Detect which cell encompasses the target text, then output its [X, Y] center coordinate. 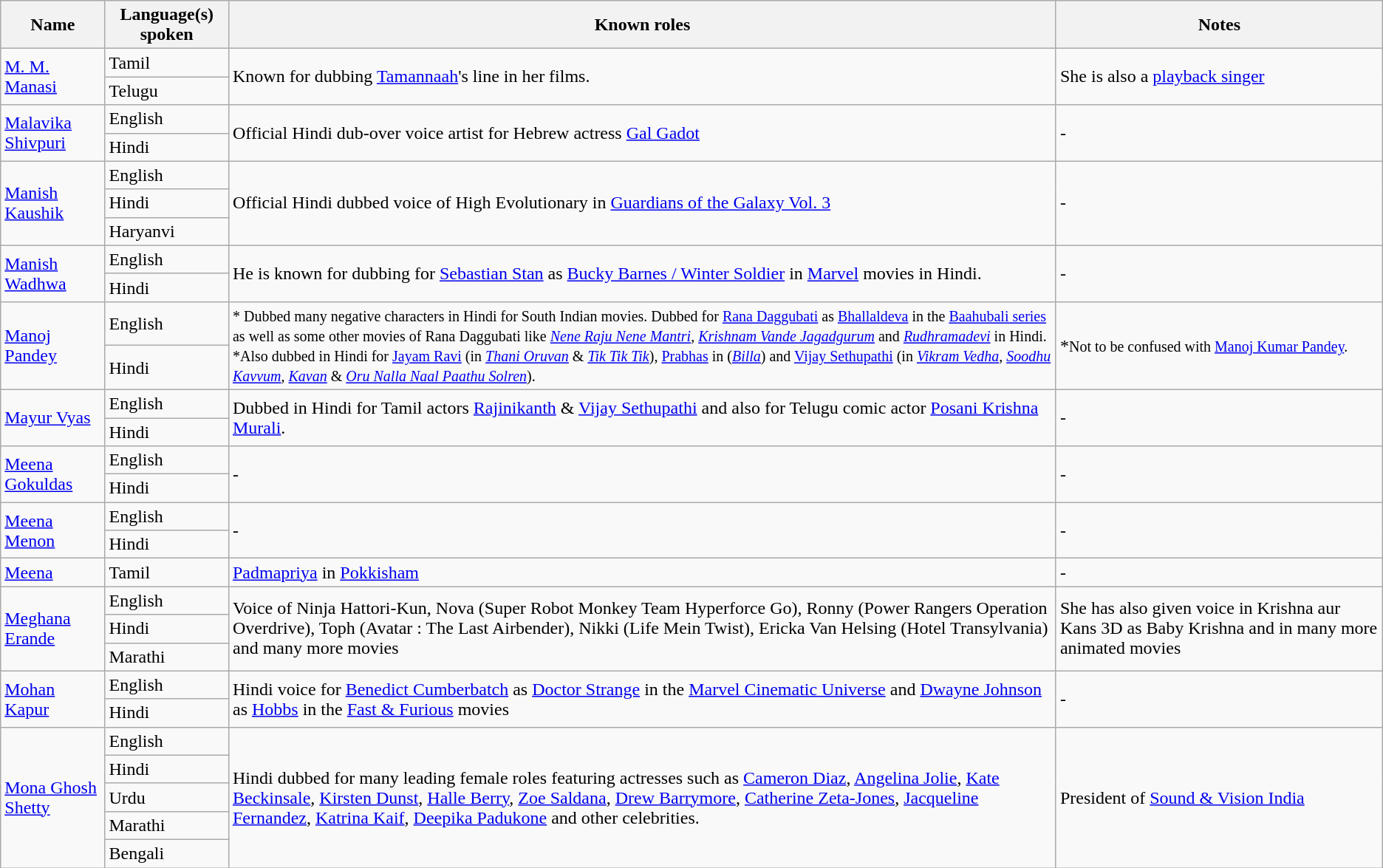
Manish Kaushik [53, 203]
Manish Wadhwa [53, 273]
*Not to be confused with Manoj Kumar Pandey. [1219, 346]
Mohan Kapur [53, 699]
He is known for dubbing for Sebastian Stan as Bucky Barnes / Winter Soldier in Marvel movies in Hindi. [642, 273]
Bengali [167, 853]
Name [53, 25]
Meena Gokuldas [53, 474]
Dubbed in Hindi for Tamil actors Rajinikanth & Vijay Sethupathi and also for Telugu comic actor Posani Krishna Murali. [642, 417]
Telugu [167, 91]
Meena Menon [53, 530]
Urdu [167, 797]
She has also given voice in Krishna aur Kans 3D as Baby Krishna and in many more animated movies [1219, 629]
Known roles [642, 25]
She is also a playback singer [1219, 77]
Mona Ghosh Shetty [53, 797]
Hindi voice for Benedict Cumberbatch as Doctor Strange in the Marvel Cinematic Universe and Dwayne Johnson as Hobbs in the Fast & Furious movies [642, 699]
Malavika Shivpuri [53, 133]
President of Sound & Vision India [1219, 797]
Notes [1219, 25]
Padmapriya in Pokkisham [642, 573]
M. M. Manasi [53, 77]
Known for dubbing Tamannaah's line in her films. [642, 77]
Official Hindi dubbed voice of High Evolutionary in Guardians of the Galaxy Vol. 3 [642, 203]
Haryanvi [167, 231]
Meghana Erande [53, 629]
Mayur Vyas [53, 417]
Manoj Pandey [53, 346]
Meena [53, 573]
Language(s) spoken [167, 25]
Official Hindi dub-over voice artist for Hebrew actress Gal Gadot [642, 133]
